For the text-containing cell, return its midpoint in [x, y] coordinate format. 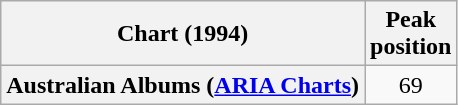
Chart (1994) [183, 34]
Peakposition [411, 34]
69 [411, 85]
Australian Albums (ARIA Charts) [183, 85]
